Return (X, Y) of the center of cell containing provided text 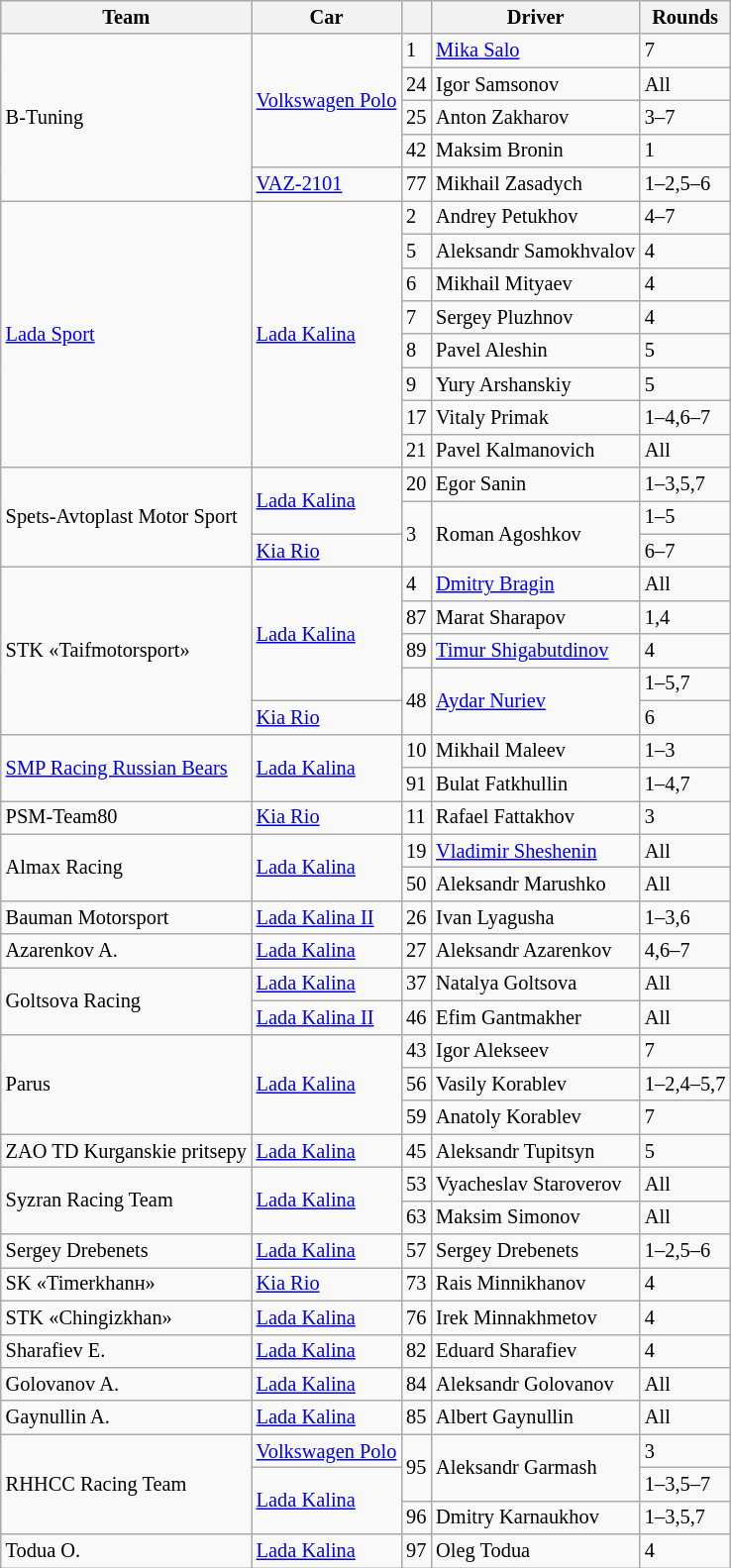
1–3,5–7 (685, 1484)
Aleksandr Tupitsyn (535, 1151)
Anatoly Korablev (535, 1117)
Sergey Pluzhnov (535, 317)
2 (416, 217)
Aleksandr Samokhvalov (535, 251)
45 (416, 1151)
91 (416, 784)
VAZ-2101 (327, 184)
Andrey Petukhov (535, 217)
24 (416, 84)
PSM-Team80 (127, 817)
17 (416, 417)
57 (416, 1251)
Mikhail Mityaev (535, 284)
Driver (535, 17)
Car (327, 17)
Almax Racing (127, 868)
48 (416, 699)
Marat Sharapov (535, 617)
STK «Taifmotorsport» (127, 650)
56 (416, 1084)
Ivan Lyagusha (535, 917)
1–4,6–7 (685, 417)
Anton Zakharov (535, 117)
84 (416, 1384)
1–2,4–5,7 (685, 1084)
Vitaly Primak (535, 417)
Rafael Fattakhov (535, 817)
Aleksandr Azarenkov (535, 951)
43 (416, 1051)
Pavel Aleshin (535, 351)
95 (416, 1468)
Maksim Bronin (535, 151)
Mika Salo (535, 51)
Egor Sanin (535, 484)
1–4,7 (685, 784)
SMP Racing Russian Bears (127, 767)
87 (416, 617)
89 (416, 651)
Dmitry Karnaukhov (535, 1517)
Efim Gantmakher (535, 1017)
73 (416, 1284)
Igor Samsonov (535, 84)
STK «Chingizkhan» (127, 1317)
10 (416, 751)
21 (416, 451)
Aleksandr Marushko (535, 884)
Bauman Motorsport (127, 917)
Eduard Sharafiev (535, 1351)
Albert Gaynullin (535, 1417)
37 (416, 984)
Pavel Kalmanovich (535, 451)
Yury Arshanskiy (535, 384)
Rais Minnikhanov (535, 1284)
76 (416, 1317)
1–3,6 (685, 917)
27 (416, 951)
SK «Timerkhanн» (127, 1284)
Igor Alekseev (535, 1051)
Todua O. (127, 1551)
19 (416, 851)
Syzran Racing Team (127, 1201)
1–3 (685, 751)
ZAO TD Kurganskie pritsepy (127, 1151)
Mikhail Maleev (535, 751)
20 (416, 484)
Sharafiev E. (127, 1351)
97 (416, 1551)
Irek Minnakhmetov (535, 1317)
Aydar Nuriev (535, 699)
77 (416, 184)
1–5 (685, 517)
Gaynullin A. (127, 1417)
63 (416, 1217)
Mikhail Zasadych (535, 184)
Bulat Fatkhullin (535, 784)
Golovanov A. (127, 1384)
Team (127, 17)
Parus (127, 1084)
Maksim Simonov (535, 1217)
85 (416, 1417)
Natalya Goltsova (535, 984)
4–7 (685, 217)
3–7 (685, 117)
1–5,7 (685, 683)
53 (416, 1184)
Rounds (685, 17)
Spets-Avtoplast Motor Sport (127, 517)
Vyacheslav Staroverov (535, 1184)
96 (416, 1517)
26 (416, 917)
25 (416, 117)
6–7 (685, 551)
11 (416, 817)
4,6–7 (685, 951)
RHHCC Racing Team (127, 1484)
59 (416, 1117)
Goltsova Racing (127, 1000)
Lada Sport (127, 333)
Timur Shigabutdinov (535, 651)
82 (416, 1351)
Vasily Korablev (535, 1084)
9 (416, 384)
B-Tuning (127, 117)
Aleksandr Golovanov (535, 1384)
42 (416, 151)
50 (416, 884)
8 (416, 351)
Aleksandr Garmash (535, 1468)
Azarenkov A. (127, 951)
46 (416, 1017)
Dmitry Bragin (535, 583)
Roman Agoshkov (535, 533)
Oleg Todua (535, 1551)
1,4 (685, 617)
Vladimir Sheshenin (535, 851)
